Find where the given text appears and provide that cell's center as (X, Y) coordinate. 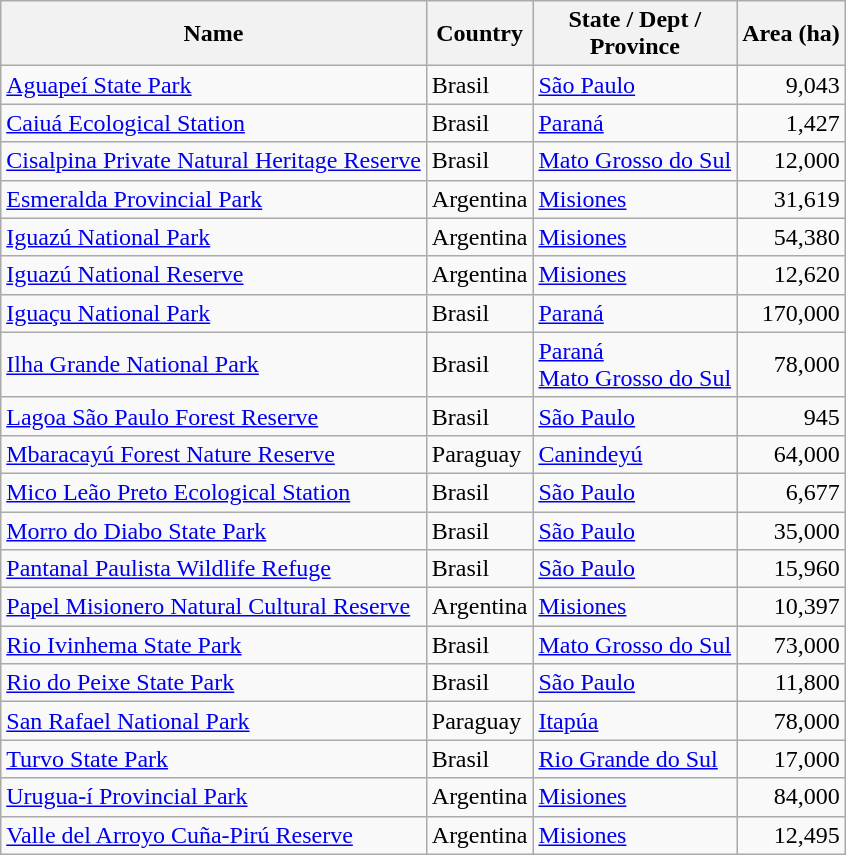
Rio do Peixe State Park (214, 683)
31,619 (792, 199)
Cisalpina Private Natural Heritage Reserve (214, 161)
Turvo State Park (214, 759)
73,000 (792, 645)
Rio Grande do Sul (635, 759)
Iguaçu National Park (214, 313)
Rio Ivinhema State Park (214, 645)
Iguazú National Park (214, 237)
12,620 (792, 275)
Iguazú National Reserve (214, 275)
Country (480, 34)
ParanáMato Grosso do Sul (635, 364)
1,427 (792, 123)
Mico Leão Preto Ecological Station (214, 492)
170,000 (792, 313)
15,960 (792, 569)
12,495 (792, 835)
35,000 (792, 531)
17,000 (792, 759)
10,397 (792, 607)
12,000 (792, 161)
945 (792, 416)
Urugua-í Provincial Park (214, 797)
Caiuá Ecological Station (214, 123)
Pantanal Paulista Wildlife Refuge (214, 569)
Lagoa São Paulo Forest Reserve (214, 416)
84,000 (792, 797)
Aguapeí State Park (214, 85)
11,800 (792, 683)
Papel Misionero Natural Cultural Reserve (214, 607)
Ilha Grande National Park (214, 364)
Morro do Diabo State Park (214, 531)
Canindeyú (635, 454)
6,677 (792, 492)
Valle del Arroyo Cuña-Pirú Reserve (214, 835)
64,000 (792, 454)
Itapúa (635, 721)
54,380 (792, 237)
State / Dept /Province (635, 34)
Esmeralda Provincial Park (214, 199)
Mbaracayú Forest Nature Reserve (214, 454)
Area (ha) (792, 34)
San Rafael National Park (214, 721)
Name (214, 34)
9,043 (792, 85)
